Identify which cell holds the provided text, then report its (x, y) central coordinate. 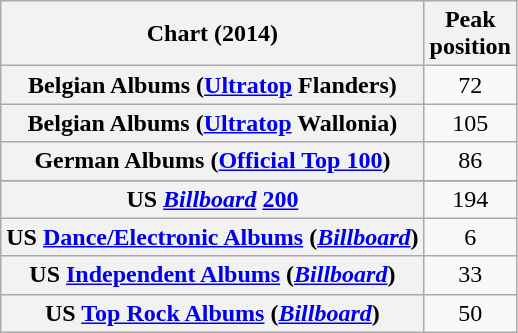
US Dance/Electronic Albums (Billboard) (212, 237)
Peakposition (470, 34)
72 (470, 85)
Belgian Albums (Ultratop Flanders) (212, 85)
German Albums (Official Top 100) (212, 161)
Belgian Albums (Ultratop Wallonia) (212, 123)
6 (470, 237)
105 (470, 123)
33 (470, 275)
50 (470, 313)
US Billboard 200 (212, 199)
86 (470, 161)
194 (470, 199)
US Independent Albums (Billboard) (212, 275)
US Top Rock Albums (Billboard) (212, 313)
Chart (2014) (212, 34)
